Provide the (X, Y) coordinate of the cell's center where the given text is located.  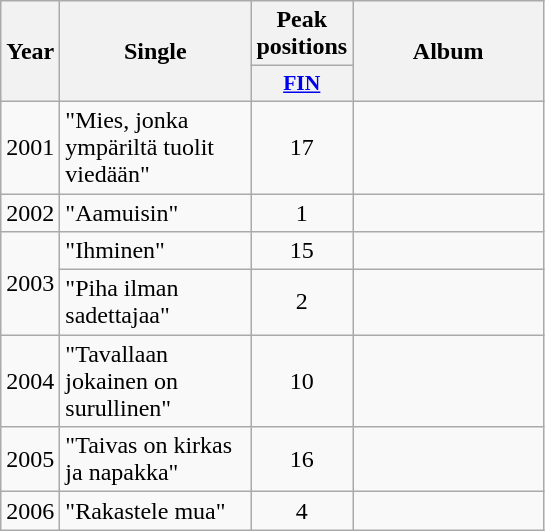
2006 (30, 511)
10 (302, 381)
"Piha ilman sadettajaa" (156, 302)
"Taivas on kirkas ja napakka" (156, 460)
16 (302, 460)
15 (302, 251)
17 (302, 147)
2005 (30, 460)
2001 (30, 147)
"Rakastele mua" (156, 511)
Peak positions (302, 34)
"Mies, jonka ympäriltä tuolit viedään" (156, 147)
"Ihminen" (156, 251)
2002 (30, 213)
1 (302, 213)
FIN (302, 84)
Single (156, 52)
2004 (30, 381)
2003 (30, 284)
Year (30, 52)
2 (302, 302)
4 (302, 511)
"Tavallaan jokainen on surullinen" (156, 381)
"Aamuisin" (156, 213)
Album (448, 52)
